Capture the cell that displays the provided text and extract its (x, y) central coordinate. 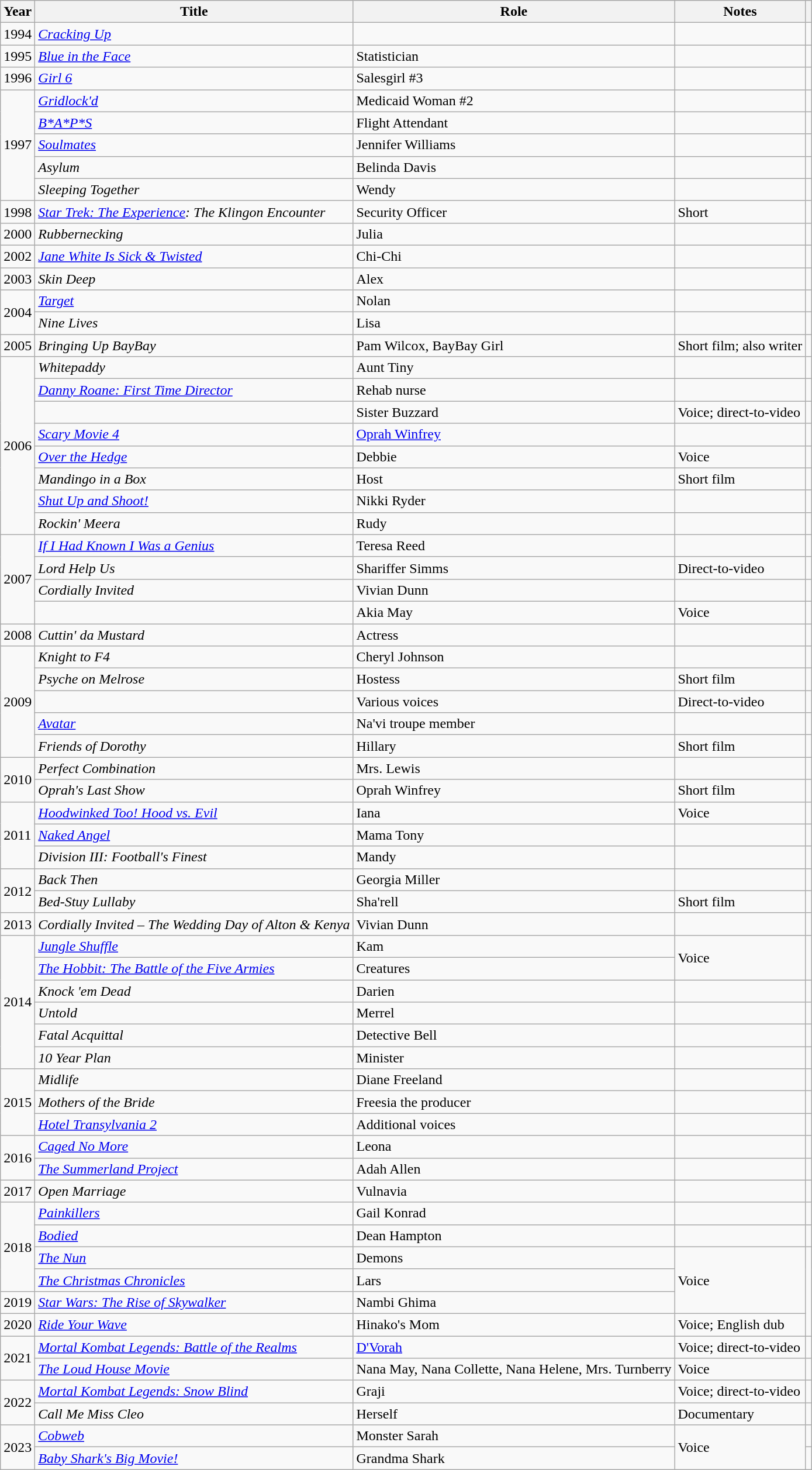
Over the Hedge (194, 457)
Hinako's Mom (514, 1324)
Rehab nurse (514, 390)
Na'vi troupe member (514, 724)
Naked Angel (194, 835)
Monster Sarah (514, 1436)
Open Marriage (194, 1191)
Star Trek: The Experience: The Klingon Encounter (194, 212)
2017 (18, 1191)
Hotel Transylvania 2 (194, 1124)
Alex (514, 279)
The Summerland Project (194, 1169)
Avatar (194, 724)
Teresa Reed (514, 546)
Mrs. Lewis (514, 768)
Lisa (514, 323)
Pam Wilcox, BayBay Girl (514, 346)
Hillary (514, 746)
Wendy (514, 189)
Aunt Tiny (514, 368)
2000 (18, 234)
Skin Deep (194, 279)
Mothers of the Bride (194, 1102)
2006 (18, 446)
Gail Konrad (514, 1213)
Bed-Stuy Lullaby (194, 902)
Title (194, 12)
Darien (514, 991)
Baby Shark's Big Movie! (194, 1458)
2004 (18, 312)
Security Officer (514, 212)
Role (514, 12)
Psyche on Melrose (194, 679)
Nana May, Nana Collette, Nana Helene, Mrs. Turnberry (514, 1369)
2007 (18, 579)
The Loud House Movie (194, 1369)
Shut Up and Shoot! (194, 501)
2022 (18, 1403)
Soulmates (194, 145)
Danny Roane: First Time Director (194, 390)
Asylum (194, 167)
Nambi Ghima (514, 1302)
Adah Allen (514, 1169)
If I Had Known I Was a Genius (194, 546)
Voice; English dub (740, 1324)
Mandingo in a Box (194, 479)
Rubbernecking (194, 234)
Lord Help Us (194, 568)
2015 (18, 1102)
Demons (514, 1258)
Chi-Chi (514, 256)
Gridlock'd (194, 101)
Jennifer Williams (514, 145)
Cordially Invited (194, 590)
Grandma Shark (514, 1458)
2008 (18, 634)
Rudy (514, 523)
Untold (194, 1013)
Creatures (514, 968)
Mortal Kombat Legends: Snow Blind (194, 1392)
Leona (514, 1147)
Nine Lives (194, 323)
Knock 'em Dead (194, 991)
Bringing Up BayBay (194, 346)
Midlife (194, 1080)
Statistician (514, 56)
Jane White Is Sick & Twisted (194, 256)
Freesia the producer (514, 1102)
Sha'rell (514, 902)
Actress (514, 634)
Host (514, 479)
Cuttin' da Mustard (194, 634)
Ride Your Wave (194, 1324)
2018 (18, 1247)
The Nun (194, 1258)
2003 (18, 279)
Merrel (514, 1013)
2009 (18, 702)
2013 (18, 924)
Kam (514, 946)
Short (740, 212)
Painkillers (194, 1213)
Dean Hampton (514, 1236)
Year (18, 12)
2016 (18, 1158)
Division III: Football's Finest (194, 857)
Whitepaddy (194, 368)
D'Vorah (514, 1347)
Herself (514, 1414)
Sleeping Together (194, 189)
2010 (18, 779)
Documentary (740, 1414)
Oprah's Last Show (194, 791)
Nikki Ryder (514, 501)
Jungle Shuffle (194, 946)
Mortal Kombat Legends: Battle of the Realms (194, 1347)
Girl 6 (194, 78)
Medicaid Woman #2 (514, 101)
Belinda Davis (514, 167)
The Hobbit: The Battle of the Five Armies (194, 968)
Detective Bell (514, 1036)
Knight to F4 (194, 657)
Mama Tony (514, 835)
2023 (18, 1447)
Star Wars: The Rise of Skywalker (194, 1302)
Vulnavia (514, 1191)
Graji (514, 1392)
B*A*P*S (194, 123)
Debbie (514, 457)
Target (194, 301)
Shariffer Simms (514, 568)
Diane Freeland (514, 1080)
Sister Buzzard (514, 412)
Various voices (514, 702)
Blue in the Face (194, 56)
Minister (514, 1058)
Friends of Dorothy (194, 746)
Nolan (514, 301)
Georgia Miller (514, 879)
Scary Movie 4 (194, 434)
Flight Attendant (514, 123)
2012 (18, 891)
1997 (18, 145)
Hostess (514, 679)
Rockin' Meera (194, 523)
2005 (18, 346)
Iana (514, 813)
Notes (740, 12)
Salesgirl #3 (514, 78)
Short film; also writer (740, 346)
Call Me Miss Cleo (194, 1414)
2014 (18, 1002)
2019 (18, 1302)
Back Then (194, 879)
2020 (18, 1324)
Cobweb (194, 1436)
Julia (514, 234)
Additional voices (514, 1124)
Hoodwinked Too! Hood vs. Evil (194, 813)
Bodied (194, 1236)
2002 (18, 256)
1998 (18, 212)
Lars (514, 1280)
Cordially Invited – The Wedding Day of Alton & Kenya (194, 924)
1996 (18, 78)
1995 (18, 56)
Akia May (514, 612)
The Christmas Chronicles (194, 1280)
1994 (18, 34)
Cracking Up (194, 34)
Fatal Acquittal (194, 1036)
2021 (18, 1358)
Mandy (514, 857)
Perfect Combination (194, 768)
Cheryl Johnson (514, 657)
Caged No More (194, 1147)
2011 (18, 835)
10 Year Plan (194, 1058)
